Return (X, Y) of the center of cell containing provided text 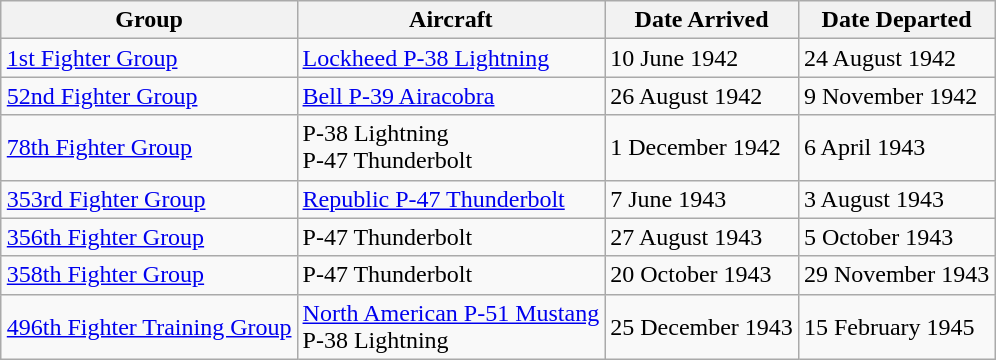
20 October 1943 (702, 275)
353rd Fighter Group (149, 199)
78th Fighter Group (149, 148)
24 August 1942 (896, 58)
North American P-51 MustangP-38 Lightning (451, 326)
6 April 1943 (896, 148)
10 June 1942 (702, 58)
1 December 1942 (702, 148)
Republic P-47 Thunderbolt (451, 199)
Group (149, 20)
496th Fighter Training Group (149, 326)
P-38 LightningP-47 Thunderbolt (451, 148)
52nd Fighter Group (149, 96)
3 August 1943 (896, 199)
7 June 1943 (702, 199)
356th Fighter Group (149, 237)
25 December 1943 (702, 326)
Bell P-39 Airacobra (451, 96)
27 August 1943 (702, 237)
29 November 1943 (896, 275)
Lockheed P-38 Lightning (451, 58)
Aircraft (451, 20)
358th Fighter Group (149, 275)
9 November 1942 (896, 96)
5 October 1943 (896, 237)
Date Departed (896, 20)
1st Fighter Group (149, 58)
26 August 1942 (702, 96)
15 February 1945 (896, 326)
Date Arrived (702, 20)
